Locate the cell with the specified text and output its [x, y] center coordinate. 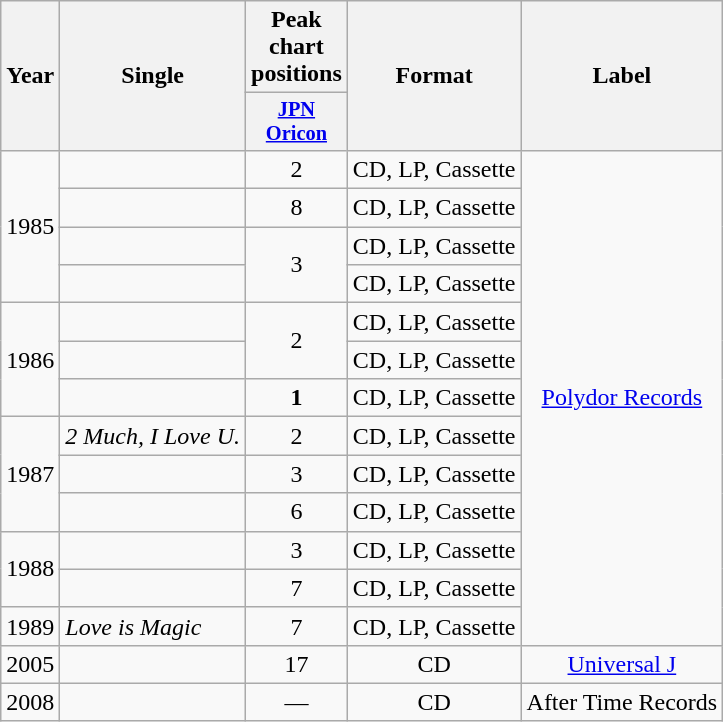
Label [622, 76]
8 [297, 208]
1985 [30, 226]
Polydor Records [622, 398]
1987 [30, 474]
1 [297, 398]
2005 [30, 664]
6 [297, 512]
— [297, 702]
1986 [30, 360]
Peak chart positions [297, 47]
After Time Records [622, 702]
Love is Magic [153, 626]
2008 [30, 702]
1989 [30, 626]
Universal J [622, 664]
Single [153, 76]
Year [30, 76]
JPNOricon [297, 122]
Format [434, 76]
1988 [30, 569]
2 Much, I Love U. [153, 436]
17 [297, 664]
